Provide the [x, y] coordinate of the cell's center where the given text is located.  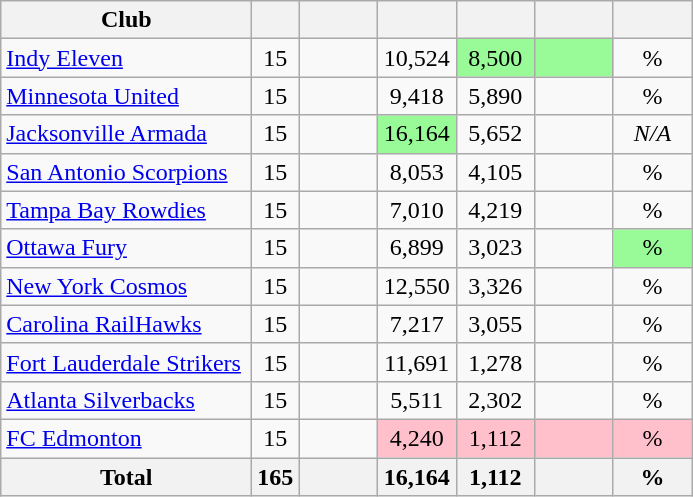
4,105 [496, 172]
Club [126, 20]
10,524 [416, 58]
3,326 [496, 286]
3,055 [496, 324]
Carolina RailHawks [126, 324]
FC Edmonton [126, 438]
3,023 [496, 248]
7,217 [416, 324]
165 [276, 477]
5,511 [416, 400]
11,691 [416, 362]
New York Cosmos [126, 286]
2,302 [496, 400]
4,219 [496, 210]
Ottawa Fury [126, 248]
12,550 [416, 286]
6,899 [416, 248]
N/A [652, 134]
Jacksonville Armada [126, 134]
7,010 [416, 210]
Indy Eleven [126, 58]
8,053 [416, 172]
1,278 [496, 362]
4,240 [416, 438]
Minnesota United [126, 96]
Fort Lauderdale Strikers [126, 362]
San Antonio Scorpions [126, 172]
Total [126, 477]
5,890 [496, 96]
8,500 [496, 58]
Tampa Bay Rowdies [126, 210]
5,652 [496, 134]
Atlanta Silverbacks [126, 400]
9,418 [416, 96]
